Detect which cell encompasses the target text, then output its [x, y] center coordinate. 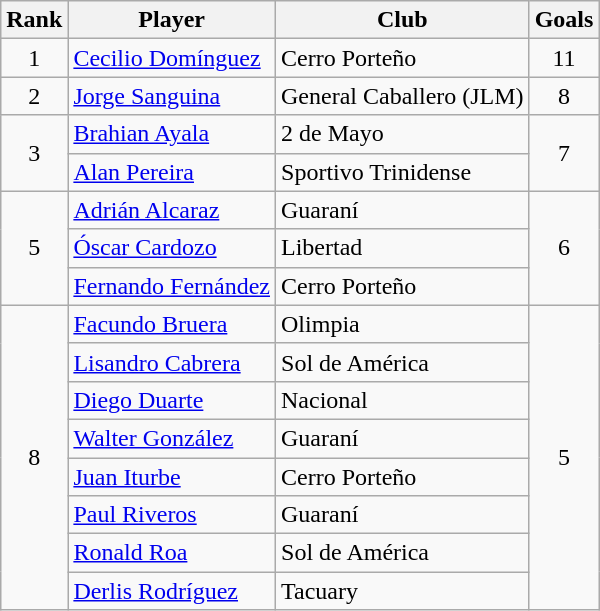
Diego Duarte [172, 400]
Paul Riveros [172, 515]
Goals [564, 20]
2 [34, 96]
Rank [34, 20]
General Caballero (JLM) [403, 96]
Óscar Cardozo [172, 248]
Derlis Rodríguez [172, 591]
Player [172, 20]
Walter González [172, 438]
Brahian Ayala [172, 134]
Juan Iturbe [172, 477]
Facundo Bruera [172, 324]
Sportivo Trinidense [403, 172]
7 [564, 153]
3 [34, 153]
Jorge Sanguina [172, 96]
11 [564, 58]
Nacional [403, 400]
Cecilio Domínguez [172, 58]
Club [403, 20]
1 [34, 58]
Olimpia [403, 324]
6 [564, 248]
Tacuary [403, 591]
Ronald Roa [172, 553]
Lisandro Cabrera [172, 362]
Adrián Alcaraz [172, 210]
2 de Mayo [403, 134]
Alan Pereira [172, 172]
Libertad [403, 248]
Fernando Fernández [172, 286]
